Locate the cell with the specified text and output its (x, y) center coordinate. 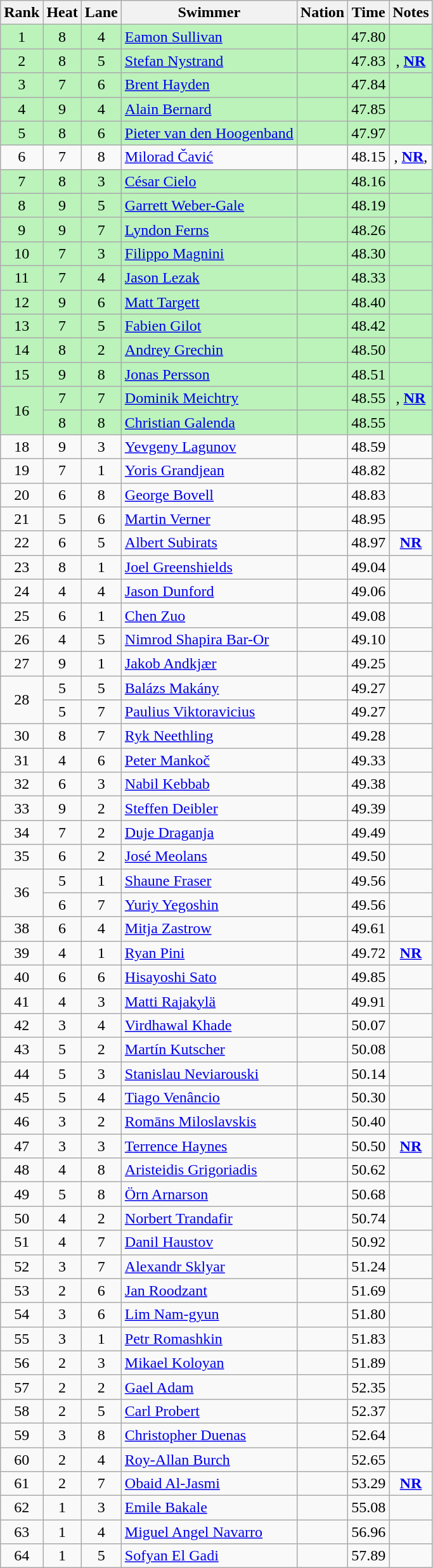
48.15 (369, 157)
47.85 (369, 109)
11 (22, 277)
Milorad Čavić (209, 157)
50.74 (369, 1218)
46 (22, 1122)
33 (22, 808)
Tiago Venâncio (209, 1098)
50.14 (369, 1074)
49 (22, 1194)
57.89 (369, 1556)
49.28 (369, 736)
57 (22, 1387)
64 (22, 1556)
Alain Bernard (209, 109)
20 (22, 495)
Stanislau Neviarouski (209, 1074)
50.62 (369, 1170)
Nabil Kebbab (209, 784)
51.89 (369, 1363)
14 (22, 350)
Gael Adam (209, 1387)
Roy-Allan Burch (209, 1459)
Yoris Grandjean (209, 471)
42 (22, 1025)
49.33 (369, 760)
16 (22, 411)
Fabien Gilot (209, 326)
49.25 (369, 663)
Örn Arnarson (209, 1194)
50.68 (369, 1194)
Obaid Al-Jasmi (209, 1484)
Rank (22, 13)
39 (22, 953)
Aristeidis Grigoriadis (209, 1170)
50 (22, 1218)
44 (22, 1074)
52 (22, 1266)
49.91 (369, 1001)
50.92 (369, 1242)
George Bovell (209, 495)
47.80 (369, 37)
49.61 (369, 929)
Lyndon Ferns (209, 229)
52.37 (369, 1411)
Swimmer (209, 13)
48.33 (369, 277)
13 (22, 326)
52.35 (369, 1387)
Mikael Koloyan (209, 1363)
38 (22, 929)
Heat (62, 13)
Steffen Deibler (209, 808)
55.08 (369, 1508)
Notes (411, 13)
Jakob Andkjær (209, 663)
Albert Subirats (209, 543)
48.30 (369, 253)
51.83 (369, 1339)
Joel Greenshields (209, 567)
47.84 (369, 85)
Shaune Fraser (209, 881)
Dominik Meichtry (209, 398)
26 (22, 639)
49.38 (369, 784)
Ryan Pini (209, 953)
49.50 (369, 857)
61 (22, 1484)
Filippo Magnini (209, 253)
51 (22, 1242)
56.96 (369, 1532)
50.40 (369, 1122)
Stefan Nystrand (209, 61)
54 (22, 1315)
César Cielo (209, 181)
60 (22, 1459)
Peter Mankoč (209, 760)
49.08 (369, 615)
48.16 (369, 181)
19 (22, 471)
Nimrod Shapira Bar-Or (209, 639)
Jason Lezak (209, 277)
48.97 (369, 543)
48.26 (369, 229)
48.82 (369, 471)
Yevgeny Lagunov (209, 447)
Chen Zuo (209, 615)
Lim Nam-gyun (209, 1315)
48.50 (369, 350)
28 (22, 699)
51.24 (369, 1266)
Nation (322, 13)
50.30 (369, 1098)
50.07 (369, 1025)
Paulius Viktoravicius (209, 712)
52.64 (369, 1435)
43 (22, 1049)
27 (22, 663)
48.42 (369, 326)
48.95 (369, 519)
48.40 (369, 302)
Carl Probert (209, 1411)
51.69 (369, 1291)
Duje Draganja (209, 832)
49.04 (369, 567)
Emile Bakale (209, 1508)
Virdhawal Khade (209, 1025)
10 (22, 253)
47.83 (369, 61)
62 (22, 1508)
Mitja Zastrow (209, 929)
Romāns Miloslavskis (209, 1122)
40 (22, 977)
Martín Kutscher (209, 1049)
Norbert Trandafir (209, 1218)
49.49 (369, 832)
, NR, (411, 157)
Jan Roodzant (209, 1291)
32 (22, 784)
Pieter van den Hoogenband (209, 133)
Time (369, 13)
Jason Dunford (209, 591)
31 (22, 760)
49.85 (369, 977)
Brent Hayden (209, 85)
59 (22, 1435)
35 (22, 857)
48.83 (369, 495)
55 (22, 1339)
41 (22, 1001)
23 (22, 567)
José Meolans (209, 857)
Alexandr Sklyar (209, 1266)
Martin Verner (209, 519)
Garrett Weber-Gale (209, 205)
Sofyan El Gadi (209, 1556)
21 (22, 519)
34 (22, 832)
Christian Galenda (209, 423)
Balázs Makány (209, 687)
18 (22, 447)
Christopher Duenas (209, 1435)
58 (22, 1411)
53 (22, 1291)
49.10 (369, 639)
Ryk Neethling (209, 736)
25 (22, 615)
Petr Romashkin (209, 1339)
Andrey Grechin (209, 350)
Lane (101, 13)
22 (22, 543)
52.65 (369, 1459)
49.72 (369, 953)
Matti Rajakylä (209, 1001)
45 (22, 1098)
Eamon Sullivan (209, 37)
47.97 (369, 133)
Hisayoshi Sato (209, 977)
24 (22, 591)
53.29 (369, 1484)
50.50 (369, 1146)
Miguel Angel Navarro (209, 1532)
49.39 (369, 808)
48 (22, 1170)
Matt Targett (209, 302)
30 (22, 736)
47 (22, 1146)
48.59 (369, 447)
50.08 (369, 1049)
48.19 (369, 205)
Yuriy Yegoshin (209, 905)
12 (22, 302)
15 (22, 374)
Terrence Haynes (209, 1146)
36 (22, 893)
49.06 (369, 591)
Jonas Persson (209, 374)
63 (22, 1532)
48.51 (369, 374)
51.80 (369, 1315)
56 (22, 1363)
Danil Haustov (209, 1242)
